Return [x, y] of the center of cell containing provided text 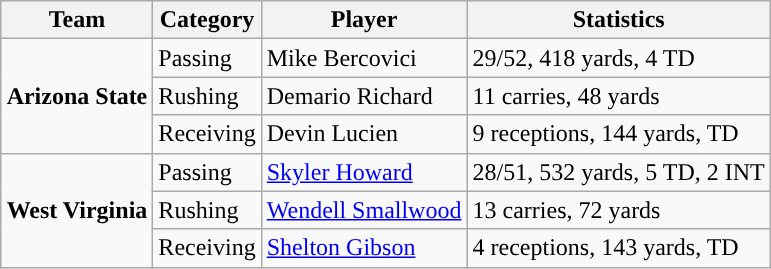
Mike Bercovici [364, 58]
4 receptions, 143 yards, TD [618, 248]
Player [364, 20]
29/52, 418 yards, 4 TD [618, 58]
West Virginia [77, 210]
Team [77, 20]
13 carries, 72 yards [618, 210]
28/51, 532 yards, 5 TD, 2 INT [618, 172]
Wendell Smallwood [364, 210]
Arizona State [77, 96]
Skyler Howard [364, 172]
Statistics [618, 20]
Devin Lucien [364, 134]
9 receptions, 144 yards, TD [618, 134]
11 carries, 48 yards [618, 96]
Shelton Gibson [364, 248]
Demario Richard [364, 96]
Category [207, 20]
